Capture the cell that displays the provided text and extract its (X, Y) central coordinate. 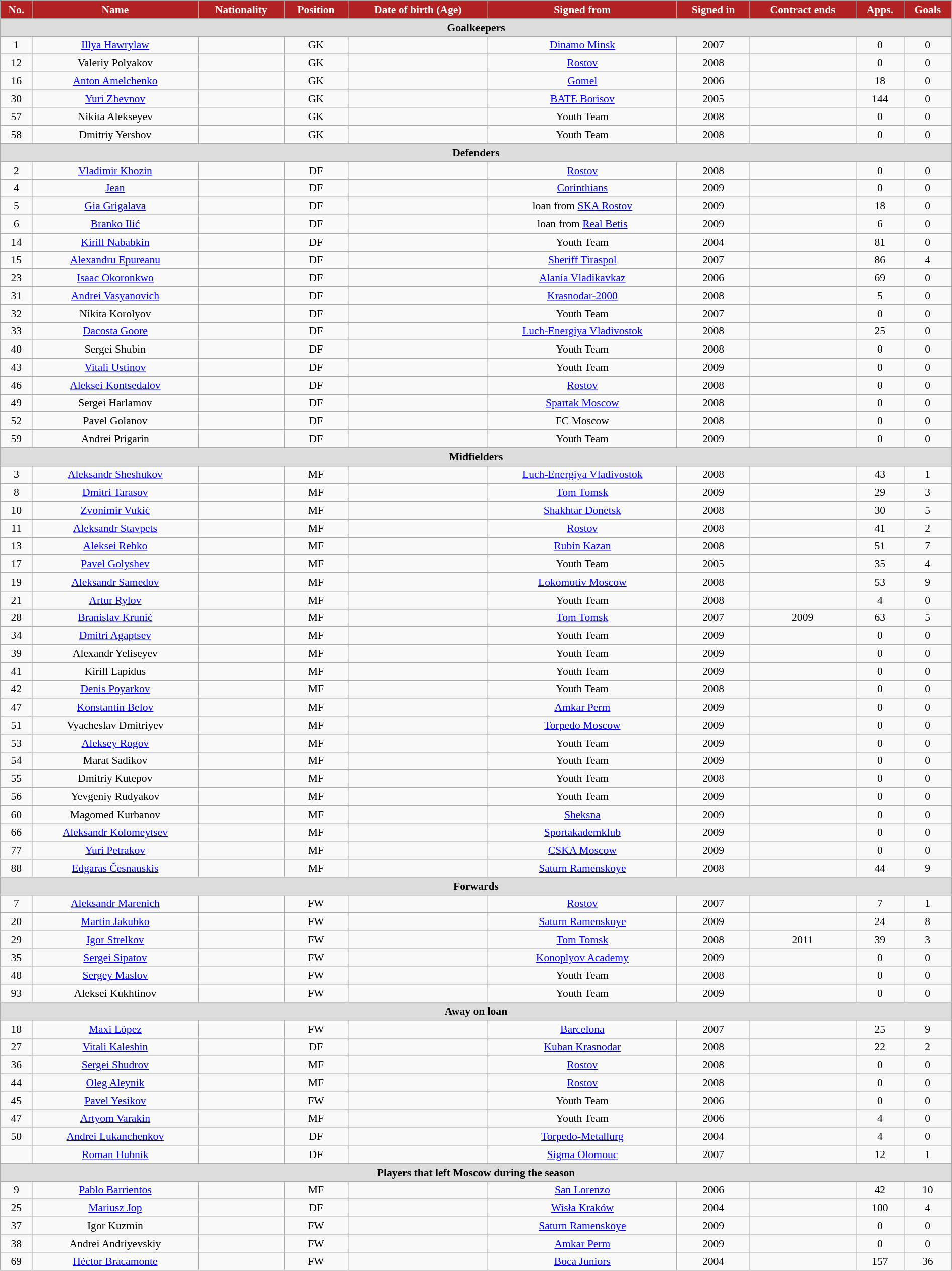
24 (880, 922)
Vitali Kaleshin (115, 1047)
Magomed Kurbanov (115, 815)
Nationality (241, 10)
Andrei Vasyanovich (115, 296)
Goalkeepers (476, 28)
Sportakademklub (582, 833)
Sergei Shubin (115, 350)
Alexandru Epureanu (115, 260)
Sergey Maslov (115, 976)
Nikita Korolyov (115, 314)
Pablo Barrientos (115, 1190)
Away on loan (476, 1011)
Pavel Yesikov (115, 1101)
13 (16, 546)
86 (880, 260)
Sergei Harlamov (115, 403)
33 (16, 331)
54 (16, 761)
Oleg Aleynik (115, 1083)
Barcelona (582, 1029)
Wisła Kraków (582, 1208)
Andrei Lukanchenkov (115, 1137)
20 (16, 922)
Vladimir Khozin (115, 171)
81 (880, 242)
Shakhtar Donetsk (582, 511)
56 (16, 797)
2011 (803, 940)
19 (16, 582)
Andrei Andriyevskiy (115, 1244)
FC Moscow (582, 421)
Branko Ilić (115, 224)
34 (16, 636)
Position (316, 10)
17 (16, 564)
Gia Grigalava (115, 206)
Sheriff Tiraspol (582, 260)
Yuri Zhevnov (115, 99)
Maxi López (115, 1029)
21 (16, 600)
37 (16, 1226)
Pavel Golanov (115, 421)
Kirill Lapidus (115, 671)
Rubin Kazan (582, 546)
31 (16, 296)
Apps. (880, 10)
Defenders (476, 153)
Dmitri Tarasov (115, 493)
Denis Poyarkov (115, 689)
Torpedo Moscow (582, 725)
45 (16, 1101)
Igor Strelkov (115, 940)
Sigma Olomouc (582, 1154)
Yevgeniy Rudyakov (115, 797)
57 (16, 117)
100 (880, 1208)
Mariusz Jop (115, 1208)
Edgaras Česnauskis (115, 868)
Aleksandr Marenich (115, 904)
Illya Hawrylaw (115, 45)
15 (16, 260)
San Lorenzo (582, 1190)
Alexandr Yeliseyev (115, 654)
Boca Juniors (582, 1262)
60 (16, 815)
77 (16, 851)
46 (16, 385)
Valeriy Polyakov (115, 63)
Krasnodar-2000 (582, 296)
Spartak Moscow (582, 403)
Date of birth (Age) (418, 10)
14 (16, 242)
Marat Sadikov (115, 761)
23 (16, 278)
Aleksei Rebko (115, 546)
Andrei Prigarin (115, 439)
loan from Real Betis (582, 224)
Branislav Krunić (115, 618)
Lokomotiv Moscow (582, 582)
38 (16, 1244)
Aleksei Kukhtinov (115, 994)
157 (880, 1262)
Konstantin Belov (115, 708)
Aleksandr Samedov (115, 582)
Jean (115, 188)
Zvonimir Vukić (115, 511)
Artyom Varakin (115, 1119)
66 (16, 833)
Isaac Okoronkwo (115, 278)
40 (16, 350)
Igor Kuzmin (115, 1226)
Midfielders (476, 457)
59 (16, 439)
Aleksey Rogov (115, 743)
loan from SKA Rostov (582, 206)
Corinthians (582, 188)
Héctor Bracamonte (115, 1262)
144 (880, 99)
Kuban Krasnodar (582, 1047)
27 (16, 1047)
Aleksandr Stavpets (115, 528)
Sheksna (582, 815)
Yuri Petrakov (115, 851)
11 (16, 528)
Goals (928, 10)
16 (16, 81)
52 (16, 421)
88 (16, 868)
50 (16, 1137)
Gomel (582, 81)
Alania Vladikavkaz (582, 278)
Martin Jakubko (115, 922)
CSKA Moscow (582, 851)
Kirill Nababkin (115, 242)
Torpedo-Metallurg (582, 1137)
49 (16, 403)
28 (16, 618)
BATE Borisov (582, 99)
Nikita Alekseyev (115, 117)
Dmitriy Yershov (115, 135)
Forwards (476, 886)
Aleksandr Sheshukov (115, 475)
Konoplyov Academy (582, 958)
Dinamo Minsk (582, 45)
55 (16, 779)
Anton Amelchenko (115, 81)
Vyacheslav Dmitriyev (115, 725)
Contract ends (803, 10)
22 (880, 1047)
93 (16, 994)
Dmitriy Kutepov (115, 779)
48 (16, 976)
32 (16, 314)
Dacosta Goore (115, 331)
Sergei Sipatov (115, 958)
58 (16, 135)
No. (16, 10)
Pavel Golyshev (115, 564)
Aleksandr Kolomeytsev (115, 833)
Dmitri Agaptsev (115, 636)
Signed from (582, 10)
63 (880, 618)
Roman Hubník (115, 1154)
Artur Rylov (115, 600)
Sergei Shudrov (115, 1065)
Signed in (713, 10)
Players that left Moscow during the season (476, 1173)
Aleksei Kontsedalov (115, 385)
Vitali Ustinov (115, 368)
Name (115, 10)
